Extract the (X, Y) coordinate from the center of the cell holding the provided text.  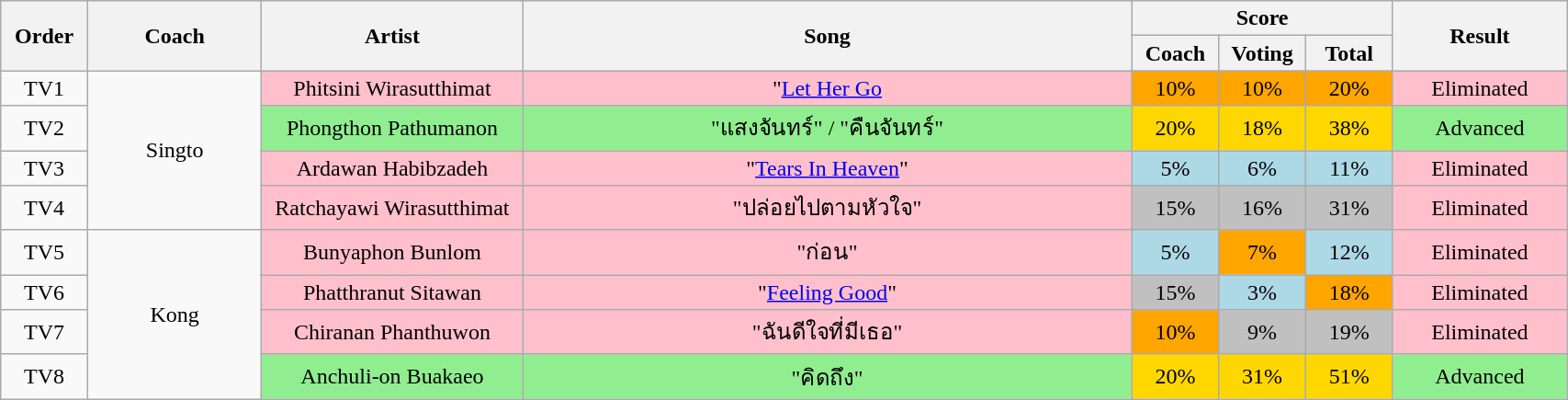
Anchuli-on Buakaeo (392, 377)
"Tears In Heaven" (827, 168)
19% (1348, 333)
Bunyaphon Bunlom (392, 252)
TV1 (44, 88)
"ปล่อยไปตามหัวใจ" (827, 208)
11% (1348, 168)
9% (1262, 333)
Song (827, 36)
7% (1262, 252)
38% (1348, 129)
Total (1348, 53)
Chiranan Phanthuwon (392, 333)
Phatthranut Sitawan (392, 292)
3% (1262, 292)
6% (1262, 168)
51% (1348, 377)
Voting (1262, 53)
"แสงจันทร์" / "คืนจันทร์" (827, 129)
TV3 (44, 168)
Result (1479, 36)
16% (1262, 208)
TV2 (44, 129)
Score (1262, 18)
"คิดถึง" (827, 377)
12% (1348, 252)
Phongthon Pathumanon (392, 129)
"Let Her Go (827, 88)
"ก่อน" (827, 252)
Order (44, 36)
Phitsini Wirasutthimat (392, 88)
TV8 (44, 377)
Artist (392, 36)
Ratchayawi Wirasutthimat (392, 208)
"ฉันดีใจที่มีเธอ" (827, 333)
Ardawan Habibzadeh (392, 168)
TV7 (44, 333)
TV6 (44, 292)
"Feeling Good" (827, 292)
Singto (175, 151)
Kong (175, 314)
TV5 (44, 252)
TV4 (44, 208)
